Scan for the cell matching the given text and deliver its [x, y] coordinate at center. 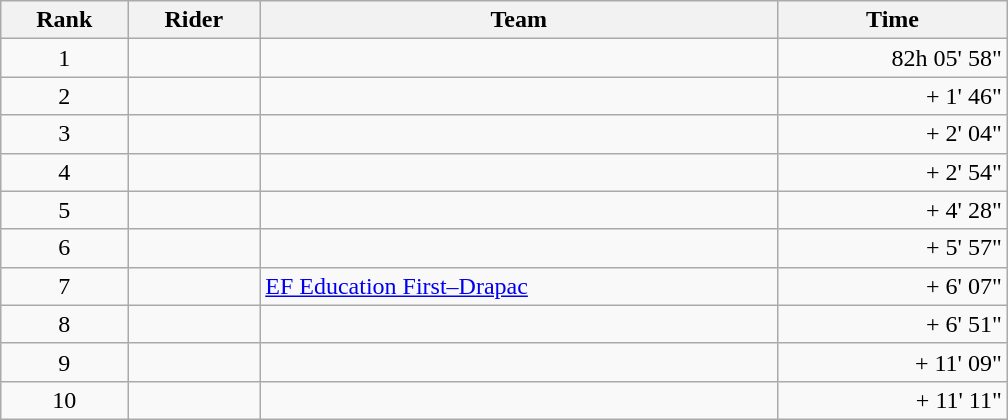
Time [892, 20]
Rider [194, 20]
82h 05' 58" [892, 58]
6 [64, 248]
+ 6' 51" [892, 324]
+ 5' 57" [892, 248]
3 [64, 134]
+ 2' 54" [892, 172]
+ 1' 46" [892, 96]
+ 11' 11" [892, 400]
8 [64, 324]
+ 11' 09" [892, 362]
+ 2' 04" [892, 134]
+ 6' 07" [892, 286]
9 [64, 362]
Rank [64, 20]
7 [64, 286]
10 [64, 400]
2 [64, 96]
Team [519, 20]
1 [64, 58]
4 [64, 172]
5 [64, 210]
EF Education First–Drapac [519, 286]
+ 4' 28" [892, 210]
